Detect which cell encompasses the target text, then output its (X, Y) center coordinate. 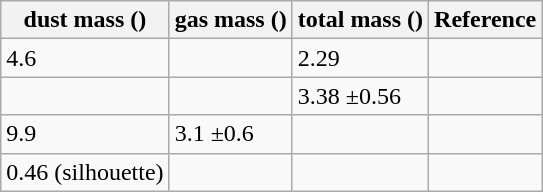
total mass () (360, 20)
0.46 (silhouette) (85, 172)
gas mass () (230, 20)
Reference (486, 20)
2.29 (360, 58)
dust mass () (85, 20)
3.38 ±0.56 (360, 96)
9.9 (85, 134)
4.6 (85, 58)
3.1 ±0.6 (230, 134)
